Provide the (X, Y) coordinate of the cell's center where the given text is located.  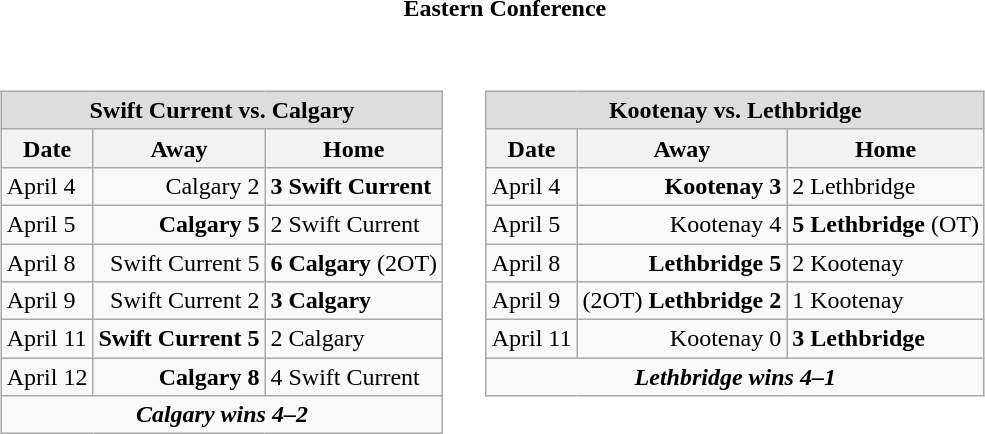
3 Lethbridge (886, 339)
Calgary 2 (179, 186)
Calgary 8 (179, 377)
5 Lethbridge (OT) (886, 224)
1 Kootenay (886, 301)
Swift Current 2 (179, 301)
Kootenay vs. Lethbridge (735, 110)
Calgary 5 (179, 224)
2 Kootenay (886, 263)
Calgary wins 4–2 (222, 415)
Kootenay 4 (682, 224)
Lethbridge 5 (682, 263)
2 Swift Current (354, 224)
April 12 (47, 377)
(2OT) Lethbridge 2 (682, 301)
3 Calgary (354, 301)
6 Calgary (2OT) (354, 263)
2 Lethbridge (886, 186)
3 Swift Current (354, 186)
2 Calgary (354, 339)
Swift Current vs. Calgary (222, 110)
4 Swift Current (354, 377)
Lethbridge wins 4–1 (735, 377)
Kootenay 3 (682, 186)
Kootenay 0 (682, 339)
